Search for the cell housing the specified text and yield its [x, y] center coordinate. 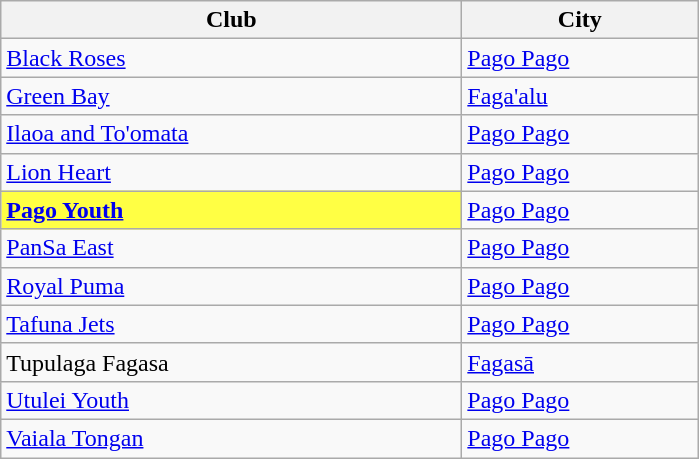
Vaiala Tongan [232, 438]
City [580, 20]
Faga'alu [580, 96]
Fagasā [580, 362]
Lion Heart [232, 172]
PanSa East [232, 248]
Club [232, 20]
Black Roses [232, 58]
Pago Youth [232, 210]
Utulei Youth [232, 400]
Tafuna Jets [232, 324]
Ilaoa and To'omata [232, 134]
Royal Puma [232, 286]
Tupulaga Fagasa [232, 362]
Green Bay [232, 96]
